Extract the (x, y) coordinate from the center of the cell holding the provided text.  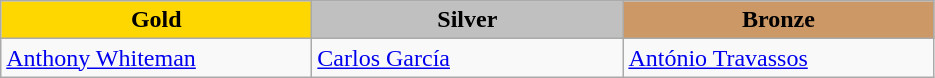
Carlos García (468, 58)
Gold (156, 20)
Bronze (778, 20)
Silver (468, 20)
António Travassos (778, 58)
Anthony Whiteman (156, 58)
